Provide the (x, y) coordinate of the cell's center where the given text is located.  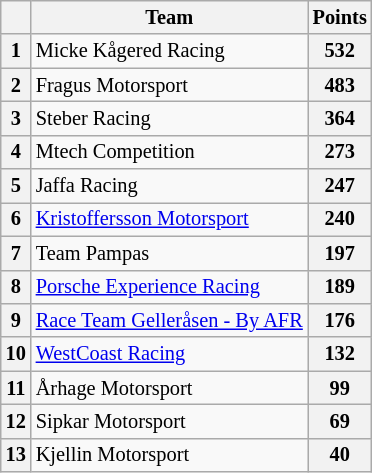
7 (16, 253)
11 (16, 388)
5 (16, 186)
2 (16, 85)
189 (340, 287)
Jaffa Racing (170, 186)
Team (170, 17)
69 (340, 421)
Kristoffersson Motorsport (170, 219)
3 (16, 118)
Århage Motorsport (170, 388)
10 (16, 354)
Porsche Experience Racing (170, 287)
Race Team Gelleråsen - By AFR (170, 320)
273 (340, 152)
Points (340, 17)
1 (16, 51)
532 (340, 51)
176 (340, 320)
483 (340, 85)
Micke Kågered Racing (170, 51)
Fragus Motorsport (170, 85)
40 (340, 455)
12 (16, 421)
240 (340, 219)
6 (16, 219)
WestCoast Racing (170, 354)
Sipkar Motorsport (170, 421)
8 (16, 287)
4 (16, 152)
13 (16, 455)
364 (340, 118)
99 (340, 388)
132 (340, 354)
9 (16, 320)
Team Pampas (170, 253)
247 (340, 186)
Steber Racing (170, 118)
Mtech Competition (170, 152)
197 (340, 253)
Kjellin Motorsport (170, 455)
